Scan for the cell matching the given text and deliver its [X, Y] coordinate at center. 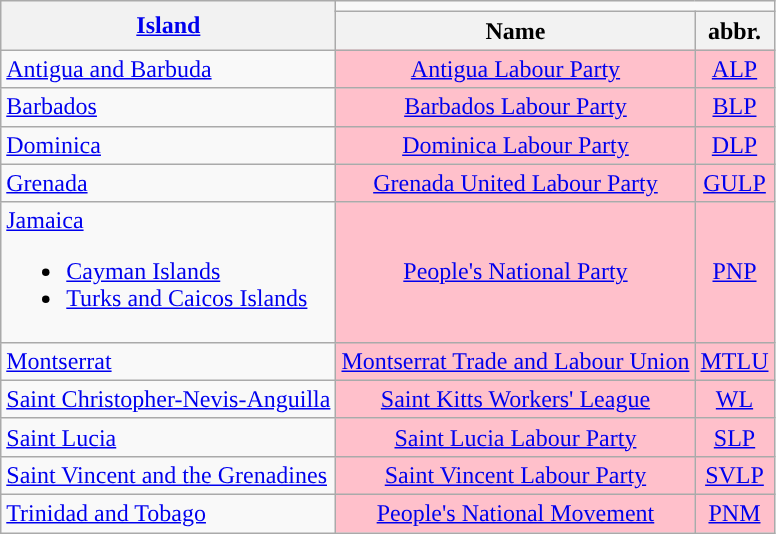
Barbados [168, 107]
WL [734, 399]
People's National Movement [516, 513]
ALP [734, 69]
BLP [734, 107]
DLP [734, 145]
Saint Christopher-Nevis-Anguilla [168, 399]
Antigua Labour Party [516, 69]
Dominica Labour Party [516, 145]
GULP [734, 183]
SLP [734, 437]
abbr. [734, 31]
Antigua and Barbuda [168, 69]
Grenada United Labour Party [516, 183]
MTLU [734, 361]
Grenada [168, 183]
Saint Kitts Workers' League [516, 399]
Trinidad and Tobago [168, 513]
PNM [734, 513]
Island [168, 26]
SVLP [734, 475]
PNP [734, 272]
Name [516, 31]
Saint Vincent and the Grenadines [168, 475]
Montserrat Trade and Labour Union [516, 361]
Dominica [168, 145]
Saint Vincent Labour Party [516, 475]
Montserrat [168, 361]
People's National Party [516, 272]
Jamaica Cayman Islands Turks and Caicos Islands [168, 272]
Saint Lucia [168, 437]
Barbados Labour Party [516, 107]
Saint Lucia Labour Party [516, 437]
